Search for the cell housing the specified text and yield its [X, Y] center coordinate. 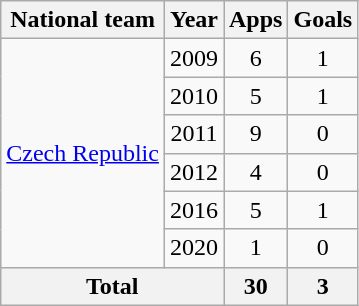
2012 [194, 172]
6 [256, 58]
9 [256, 134]
30 [256, 286]
4 [256, 172]
2010 [194, 96]
Total [112, 286]
Year [194, 20]
3 [323, 286]
2016 [194, 210]
National team [83, 20]
2020 [194, 248]
2011 [194, 134]
2009 [194, 58]
Czech Republic [83, 153]
Apps [256, 20]
Goals [323, 20]
